From the cell containing the given text, extract its center point as [x, y] coordinate. 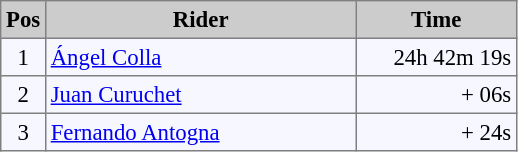
Juan Curuchet [200, 95]
Time [436, 20]
2 [24, 95]
24h 42m 19s [436, 57]
3 [24, 132]
Pos [24, 20]
+ 24s [436, 132]
Fernando Antogna [200, 132]
+ 06s [436, 95]
1 [24, 57]
Rider [200, 20]
Ángel Colla [200, 57]
